Determine the [X, Y] coordinate at the center of the cell enclosing the given text.  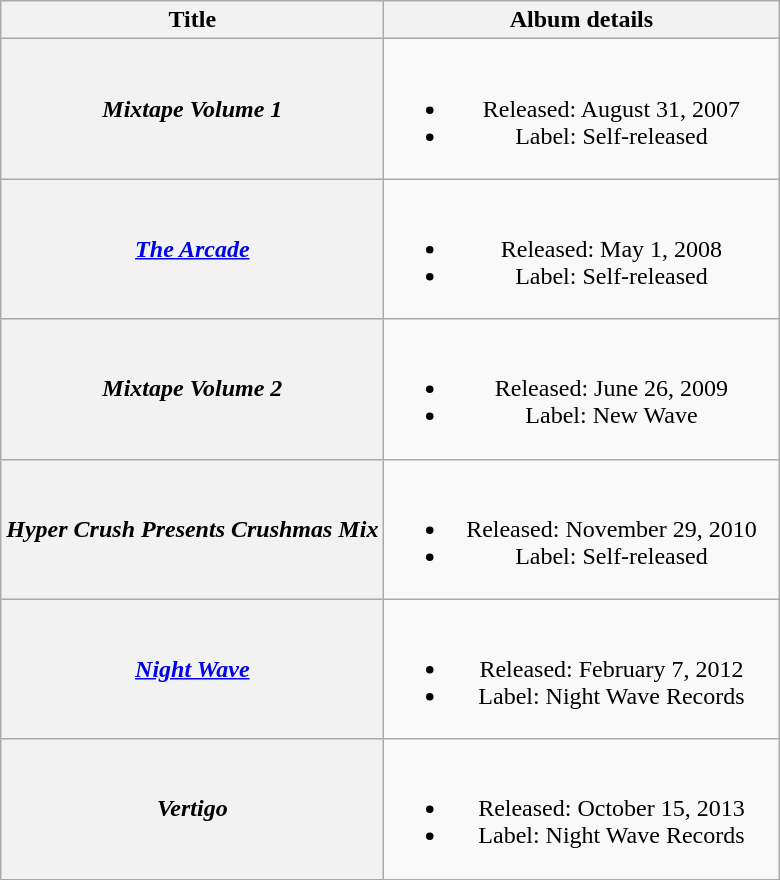
Released: May 1, 2008Label: Self-released [582, 249]
Night Wave [192, 669]
Mixtape Volume 2 [192, 389]
Hyper Crush Presents Crushmas Mix [192, 529]
Released: November 29, 2010Label: Self-released [582, 529]
Released: February 7, 2012Label: Night Wave Records [582, 669]
The Arcade [192, 249]
Released: August 31, 2007Label: Self-released [582, 109]
Released: October 15, 2013Label: Night Wave Records [582, 809]
Vertigo [192, 809]
Mixtape Volume 1 [192, 109]
Released: June 26, 2009Label: New Wave [582, 389]
Album details [582, 20]
Title [192, 20]
